Search for the cell housing the specified text and yield its (x, y) center coordinate. 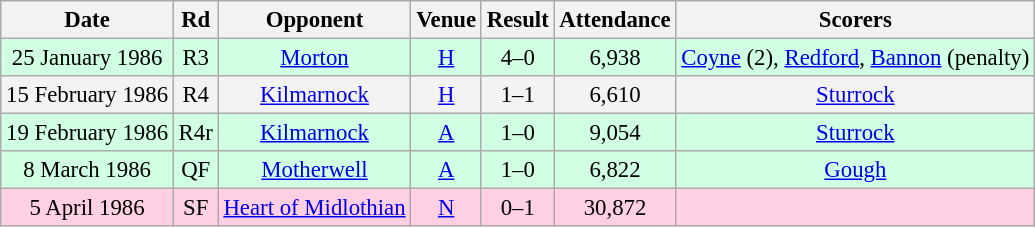
Scorers (856, 20)
6,610 (615, 95)
Coyne (2), Redford, Bannon (penalty) (856, 58)
Date (88, 20)
QF (196, 170)
Venue (446, 20)
N (446, 208)
Gough (856, 170)
R3 (196, 58)
Morton (314, 58)
Motherwell (314, 170)
30,872 (615, 208)
Result (518, 20)
6,938 (615, 58)
15 February 1986 (88, 95)
Opponent (314, 20)
25 January 1986 (88, 58)
5 April 1986 (88, 208)
9,054 (615, 133)
Attendance (615, 20)
R4r (196, 133)
R4 (196, 95)
8 March 1986 (88, 170)
1–1 (518, 95)
0–1 (518, 208)
4–0 (518, 58)
Heart of Midlothian (314, 208)
6,822 (615, 170)
Rd (196, 20)
19 February 1986 (88, 133)
SF (196, 208)
